Pinpoint the cell where the given text exists, returning its (x, y) midpoint coordinate. 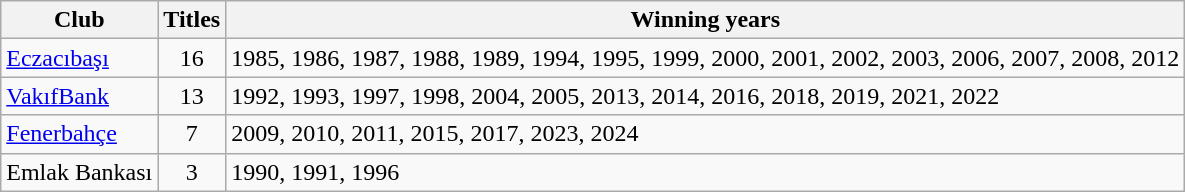
13 (192, 96)
1990, 1991, 1996 (706, 172)
VakıfBank (80, 96)
1992, 1993, 1997, 1998, 2004, 2005, 2013, 2014, 2016, 2018, 2019, 2021, 2022 (706, 96)
Fenerbahçe (80, 134)
Emlak Bankası (80, 172)
16 (192, 58)
Club (80, 20)
2009, 2010, 2011, 2015, 2017, 2023, 2024 (706, 134)
Titles (192, 20)
Winning years (706, 20)
7 (192, 134)
Eczacıbaşı (80, 58)
1985, 1986, 1987, 1988, 1989, 1994, 1995, 1999, 2000, 2001, 2002, 2003, 2006, 2007, 2008, 2012 (706, 58)
3 (192, 172)
